For the text-containing cell, return its midpoint in [x, y] coordinate format. 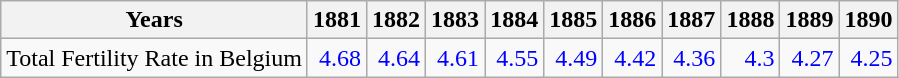
1883 [456, 20]
4.36 [692, 58]
4.55 [514, 58]
4.64 [396, 58]
Years [154, 20]
1887 [692, 20]
4.42 [632, 58]
1884 [514, 20]
1890 [868, 20]
4.49 [574, 58]
4.3 [750, 58]
Total Fertility Rate in Belgium [154, 58]
4.27 [810, 58]
4.61 [456, 58]
1882 [396, 20]
1881 [336, 20]
1886 [632, 20]
4.68 [336, 58]
1889 [810, 20]
1888 [750, 20]
1885 [574, 20]
4.25 [868, 58]
